Identify which cell holds the provided text, then report its [X, Y] central coordinate. 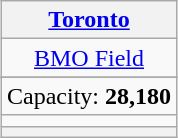
Toronto [88, 20]
BMO Field [88, 58]
Capacity: 28,180 [88, 96]
